For the text-containing cell, return its midpoint in [x, y] coordinate format. 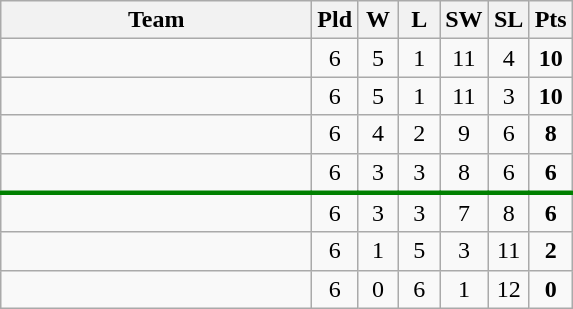
SW [464, 20]
Team [156, 20]
Pld [335, 20]
L [420, 20]
9 [464, 134]
12 [508, 289]
W [378, 20]
SL [508, 20]
Pts [550, 20]
7 [464, 213]
